Determine the (x, y) coordinate at the center of the cell enclosing the given text.  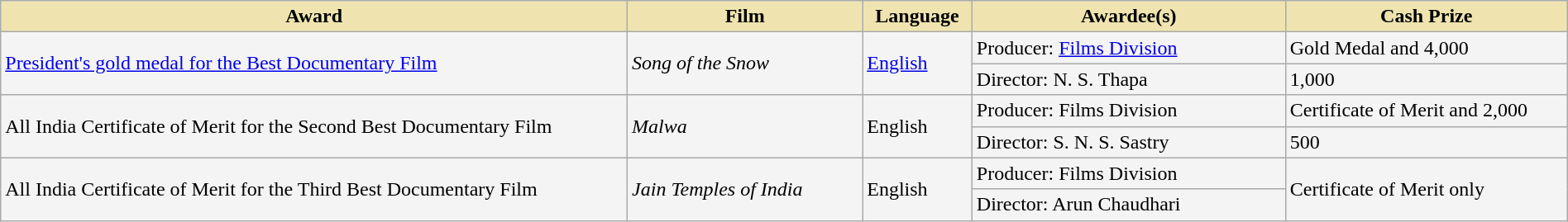
Award (314, 17)
All India Certificate of Merit for the Third Best Documentary Film (314, 189)
All India Certificate of Merit for the Second Best Documentary Film (314, 126)
1,000 (1426, 79)
Language (918, 17)
Song of the Snow (745, 64)
Director: N. S. Thapa (1128, 79)
Jain Temples of India (745, 189)
President's gold medal for the Best Documentary Film (314, 64)
Awardee(s) (1128, 17)
Director: S. N. S. Sastry (1128, 142)
Malwa (745, 126)
Director: Arun Chaudhari (1128, 205)
500 (1426, 142)
Gold Medal and 4,000 (1426, 48)
Film (745, 17)
Certificate of Merit only (1426, 189)
Cash Prize (1426, 17)
Certificate of Merit and 2,000 (1426, 111)
